Locate the cell with the specified text and output its [X, Y] center coordinate. 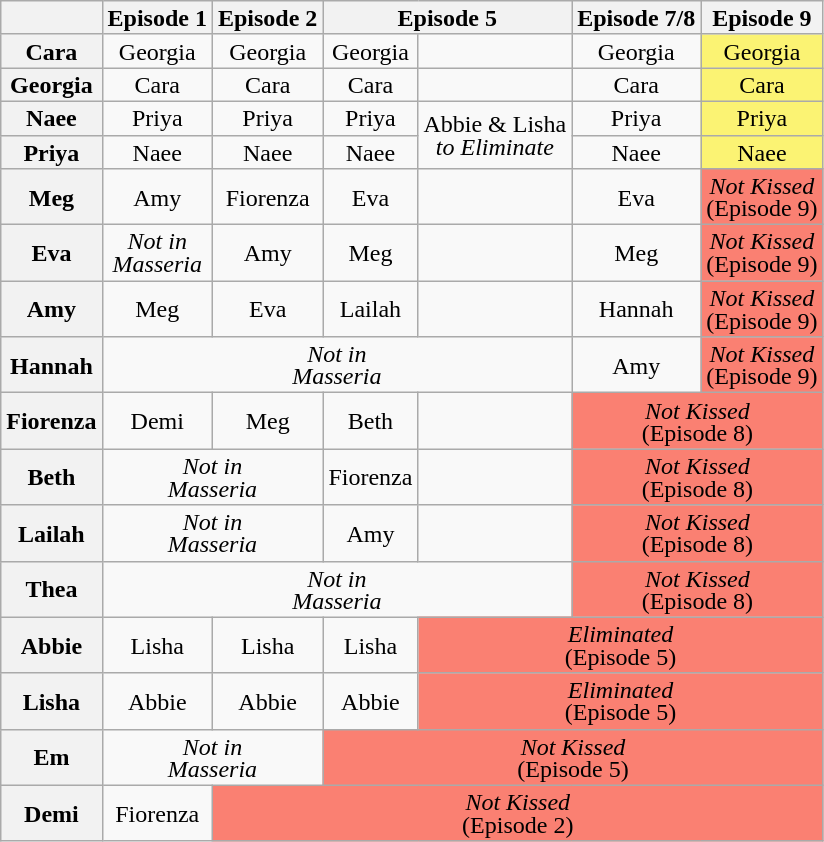
Episode 5 [448, 18]
Episode 7/8 [636, 18]
Episode 2 [267, 18]
Not Kissed (Episode 5) [573, 757]
Episode 9 [762, 18]
Thea [52, 589]
Em [52, 757]
Abbie & Lishato Eliminate [495, 134]
Not Kissed (Episode 2) [518, 813]
Episode 1 [157, 18]
